Extract the (x, y) coordinate from the center of the cell holding the provided text.  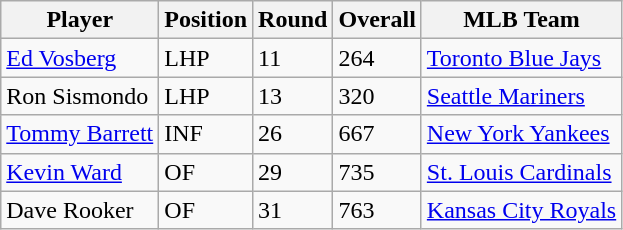
Tommy Barrett (80, 134)
MLB Team (521, 20)
Overall (377, 20)
320 (377, 96)
11 (293, 58)
New York Yankees (521, 134)
Round (293, 20)
264 (377, 58)
St. Louis Cardinals (521, 172)
Player (80, 20)
Dave Rooker (80, 210)
Position (206, 20)
Seattle Mariners (521, 96)
Kevin Ward (80, 172)
29 (293, 172)
Toronto Blue Jays (521, 58)
667 (377, 134)
26 (293, 134)
Ed Vosberg (80, 58)
763 (377, 210)
Kansas City Royals (521, 210)
13 (293, 96)
INF (206, 134)
31 (293, 210)
Ron Sismondo (80, 96)
735 (377, 172)
